For the text-containing cell, return its midpoint in (x, y) coordinate format. 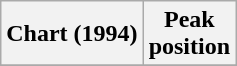
Chart (1994) (72, 34)
Peakposition (189, 34)
